Extract the [x, y] coordinate from the center of the cell holding the provided text.  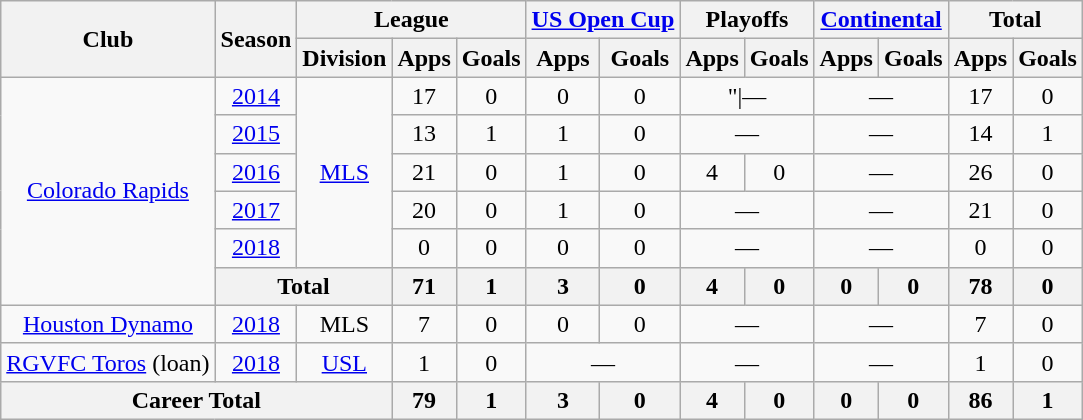
Club [108, 39]
Division [344, 58]
Houston Dynamo [108, 324]
14 [980, 134]
Season [256, 39]
League [412, 20]
Playoffs [747, 20]
"|— [747, 96]
2017 [256, 210]
26 [980, 172]
13 [424, 134]
71 [424, 286]
20 [424, 210]
2015 [256, 134]
86 [980, 400]
Career Total [196, 400]
79 [424, 400]
2016 [256, 172]
Continental [881, 20]
2014 [256, 96]
USL [344, 362]
US Open Cup [603, 20]
78 [980, 286]
Colorado Rapids [108, 191]
RGVFC Toros (loan) [108, 362]
